Search for the cell housing the specified text and yield its (x, y) center coordinate. 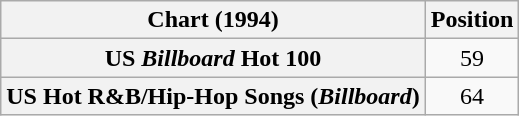
Position (472, 20)
US Billboard Hot 100 (213, 58)
64 (472, 96)
US Hot R&B/Hip-Hop Songs (Billboard) (213, 96)
59 (472, 58)
Chart (1994) (213, 20)
